Scan for the cell matching the given text and deliver its [x, y] coordinate at center. 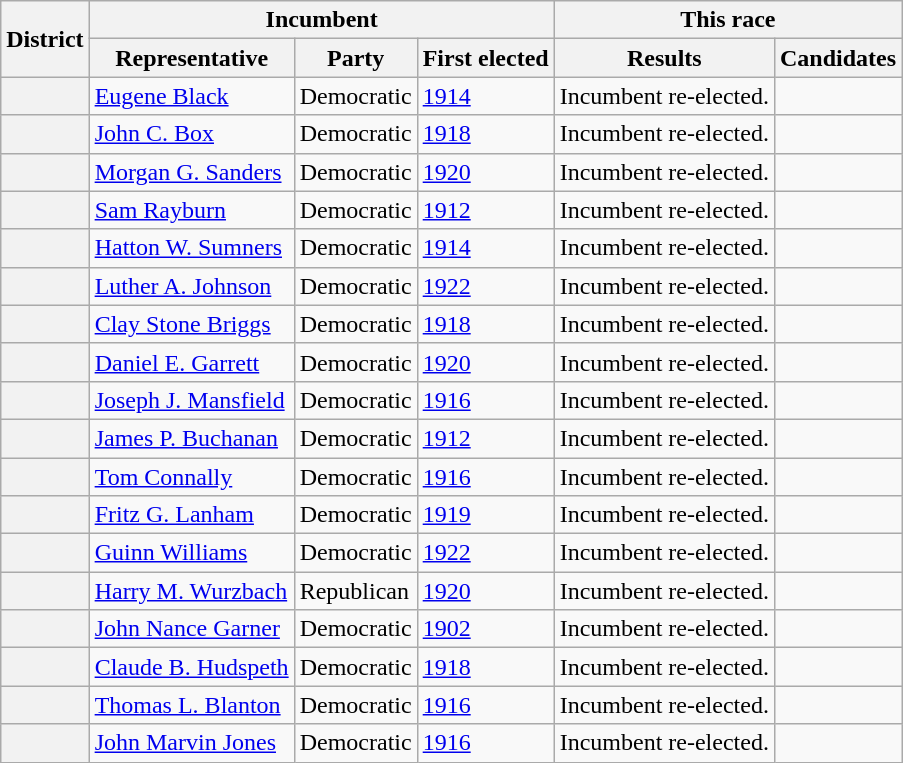
This race [728, 20]
Tom Connally [192, 477]
John C. Box [192, 134]
Luther A. Johnson [192, 286]
Harry M. Wurzbach [192, 591]
Morgan G. Sanders [192, 172]
Guinn Williams [192, 553]
First elected [486, 58]
1919 [486, 515]
Party [356, 58]
Daniel E. Garrett [192, 362]
John Marvin Jones [192, 743]
Claude B. Hudspeth [192, 667]
Results [664, 58]
District [45, 39]
Eugene Black [192, 96]
Hatton W. Sumners [192, 248]
Republican [356, 591]
Thomas L. Blanton [192, 705]
Fritz G. Lanham [192, 515]
Sam Rayburn [192, 210]
Representative [192, 58]
Incumbent [322, 20]
John Nance Garner [192, 629]
1902 [486, 629]
Candidates [838, 58]
Clay Stone Briggs [192, 324]
Joseph J. Mansfield [192, 400]
James P. Buchanan [192, 438]
